Detect which cell encompasses the target text, then output its (X, Y) center coordinate. 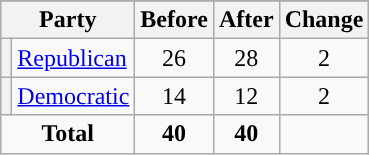
26 (174, 58)
12 (246, 96)
Party (68, 20)
Change (324, 20)
Before (174, 20)
14 (174, 96)
Republican (74, 58)
28 (246, 58)
After (246, 20)
Democratic (74, 96)
Total (68, 134)
